Identify which cell holds the provided text, then report its (x, y) central coordinate. 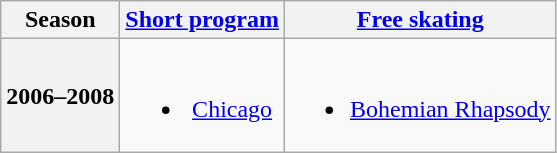
Free skating (420, 20)
Bohemian Rhapsody (420, 96)
2006–2008 (60, 96)
Season (60, 20)
Short program (202, 20)
Chicago (202, 96)
